For the text-containing cell, return its midpoint in (X, Y) coordinate format. 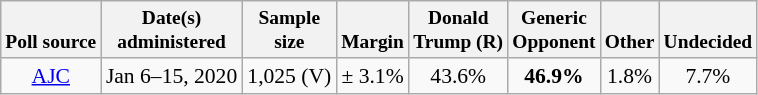
Jan 6–15, 2020 (172, 76)
Poll source (51, 30)
1.8% (630, 76)
Samplesize (289, 30)
Date(s)administered (172, 30)
± 3.1% (372, 76)
Margin (372, 30)
7.7% (708, 76)
Other (630, 30)
46.9% (554, 76)
DonaldTrump (R) (458, 30)
GenericOpponent (554, 30)
43.6% (458, 76)
1,025 (V) (289, 76)
AJC (51, 76)
Undecided (708, 30)
